Find where the given text appears and provide that cell's center as (x, y) coordinate. 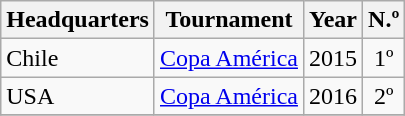
Tournament (228, 20)
Year (332, 20)
2015 (332, 58)
Chile (78, 58)
2º (384, 96)
2016 (332, 96)
N.º (384, 20)
1º (384, 58)
USA (78, 96)
Headquarters (78, 20)
